Capture the cell that displays the provided text and extract its [x, y] central coordinate. 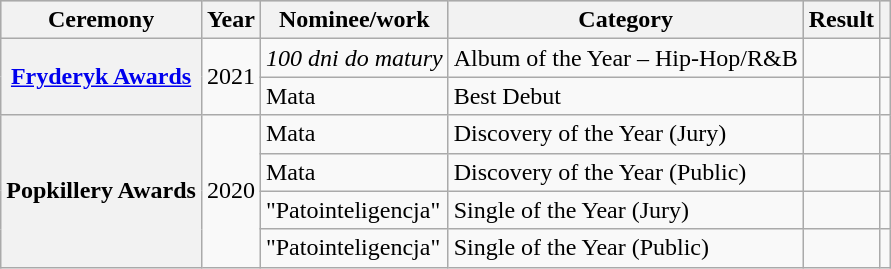
Nominee/work [354, 20]
Year [230, 20]
Popkillery Awards [102, 191]
2020 [230, 191]
Discovery of the Year (Jury) [626, 134]
Ceremony [102, 20]
Album of the Year – Hip-Hop/R&B [626, 58]
2021 [230, 77]
Single of the Year (Public) [626, 248]
Discovery of the Year (Public) [626, 172]
100 dni do matury [354, 58]
Single of the Year (Jury) [626, 210]
Category [626, 20]
Fryderyk Awards [102, 77]
Best Debut [626, 96]
Result [841, 20]
